Extract the (x, y) coordinate from the center of the cell holding the provided text.  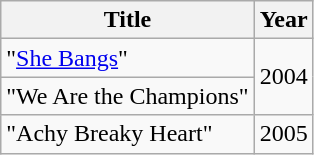
2005 (284, 134)
"She Bangs" (128, 58)
2004 (284, 77)
"Achy Breaky Heart" (128, 134)
Year (284, 20)
"We Are the Champions" (128, 96)
Title (128, 20)
